Capture the cell that displays the provided text and extract its (X, Y) central coordinate. 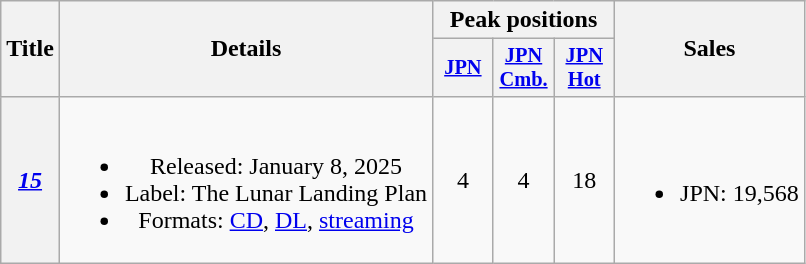
JPNCmb. (524, 68)
15 (30, 180)
JPN: 19,568 (710, 180)
Details (246, 49)
Title (30, 49)
JPN (464, 68)
18 (584, 180)
Peak positions (524, 20)
Released: January 8, 2025Label: The Lunar Landing PlanFormats: CD, DL, streaming (246, 180)
JPNHot (584, 68)
Sales (710, 49)
